Return (x, y) of the center of cell containing provided text 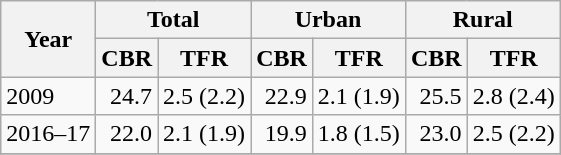
2.8 (2.4) (514, 96)
25.5 (436, 96)
Total (174, 20)
24.7 (127, 96)
Rural (482, 20)
Year (48, 39)
2016–17 (48, 134)
22.0 (127, 134)
19.9 (282, 134)
1.8 (1.5) (358, 134)
Urban (328, 20)
22.9 (282, 96)
2009 (48, 96)
23.0 (436, 134)
